Determine the (x, y) coordinate at the center of the cell enclosing the given text.  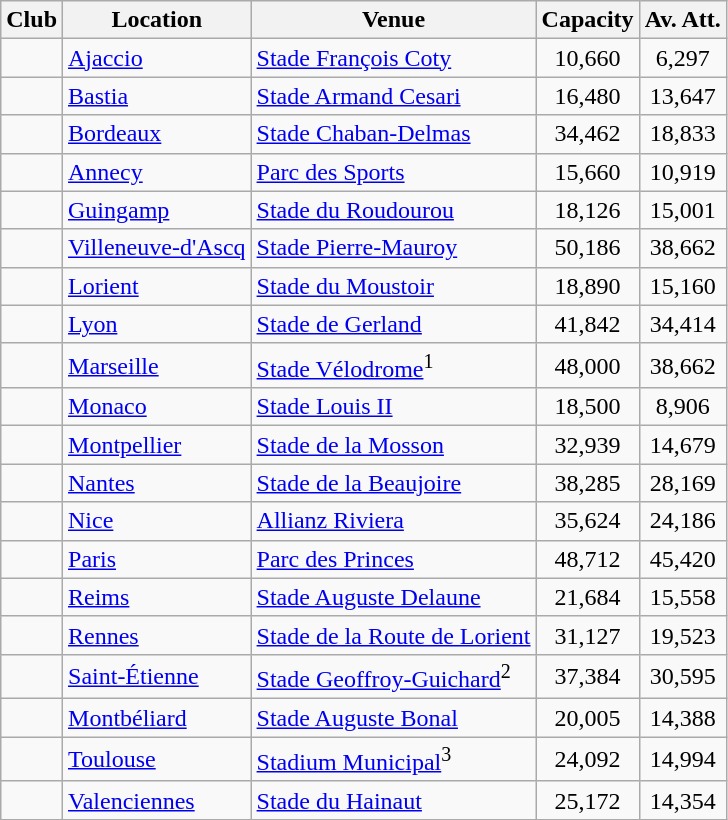
34,414 (682, 324)
Stade Chaban-Delmas (394, 134)
8,906 (682, 407)
Stade François Coty (394, 58)
28,169 (682, 483)
38,285 (588, 483)
48,712 (588, 559)
Stade du Roudourou (394, 210)
Stadium Municipal3 (394, 760)
31,127 (588, 635)
15,001 (682, 210)
Stade Geoffroy-Guichard2 (394, 676)
48,000 (588, 366)
32,939 (588, 445)
Rennes (158, 635)
18,126 (588, 210)
Montpellier (158, 445)
Parc des Princes (394, 559)
Allianz Riviera (394, 521)
15,558 (682, 597)
Saint-Étienne (158, 676)
14,354 (682, 800)
Stade Pierre-Mauroy (394, 248)
Location (158, 20)
24,186 (682, 521)
16,480 (588, 96)
Stade Louis II (394, 407)
Lorient (158, 286)
6,297 (682, 58)
Bordeaux (158, 134)
Nice (158, 521)
15,660 (588, 172)
14,679 (682, 445)
Reims (158, 597)
Monaco (158, 407)
10,660 (588, 58)
Lyon (158, 324)
Ajaccio (158, 58)
Stade Auguste Delaune (394, 597)
25,172 (588, 800)
Valenciennes (158, 800)
Stade de la Beaujoire (394, 483)
Stade de Gerland (394, 324)
Parc des Sports (394, 172)
Club (32, 20)
18,500 (588, 407)
37,384 (588, 676)
Stade Vélodrome1 (394, 366)
10,919 (682, 172)
Stade du Hainaut (394, 800)
Stade Armand Cesari (394, 96)
Stade de la Route de Lorient (394, 635)
20,005 (588, 718)
Annecy (158, 172)
Stade Auguste Bonal (394, 718)
24,092 (588, 760)
Nantes (158, 483)
14,388 (682, 718)
41,842 (588, 324)
Toulouse (158, 760)
18,833 (682, 134)
Villeneuve-d'Ascq (158, 248)
Paris (158, 559)
Bastia (158, 96)
Montbéliard (158, 718)
45,420 (682, 559)
Av. Att. (682, 20)
Venue (394, 20)
Capacity (588, 20)
19,523 (682, 635)
13,647 (682, 96)
14,994 (682, 760)
Marseille (158, 366)
Stade du Moustoir (394, 286)
35,624 (588, 521)
30,595 (682, 676)
34,462 (588, 134)
18,890 (588, 286)
15,160 (682, 286)
Stade de la Mosson (394, 445)
50,186 (588, 248)
21,684 (588, 597)
Guingamp (158, 210)
